Pinpoint the cell where the given text exists, returning its [X, Y] midpoint coordinate. 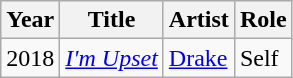
Drake [198, 58]
2018 [30, 58]
Role [263, 20]
Year [30, 20]
I'm Upset [112, 58]
Title [112, 20]
Artist [198, 20]
Self [263, 58]
